Capture the cell that displays the provided text and extract its (X, Y) central coordinate. 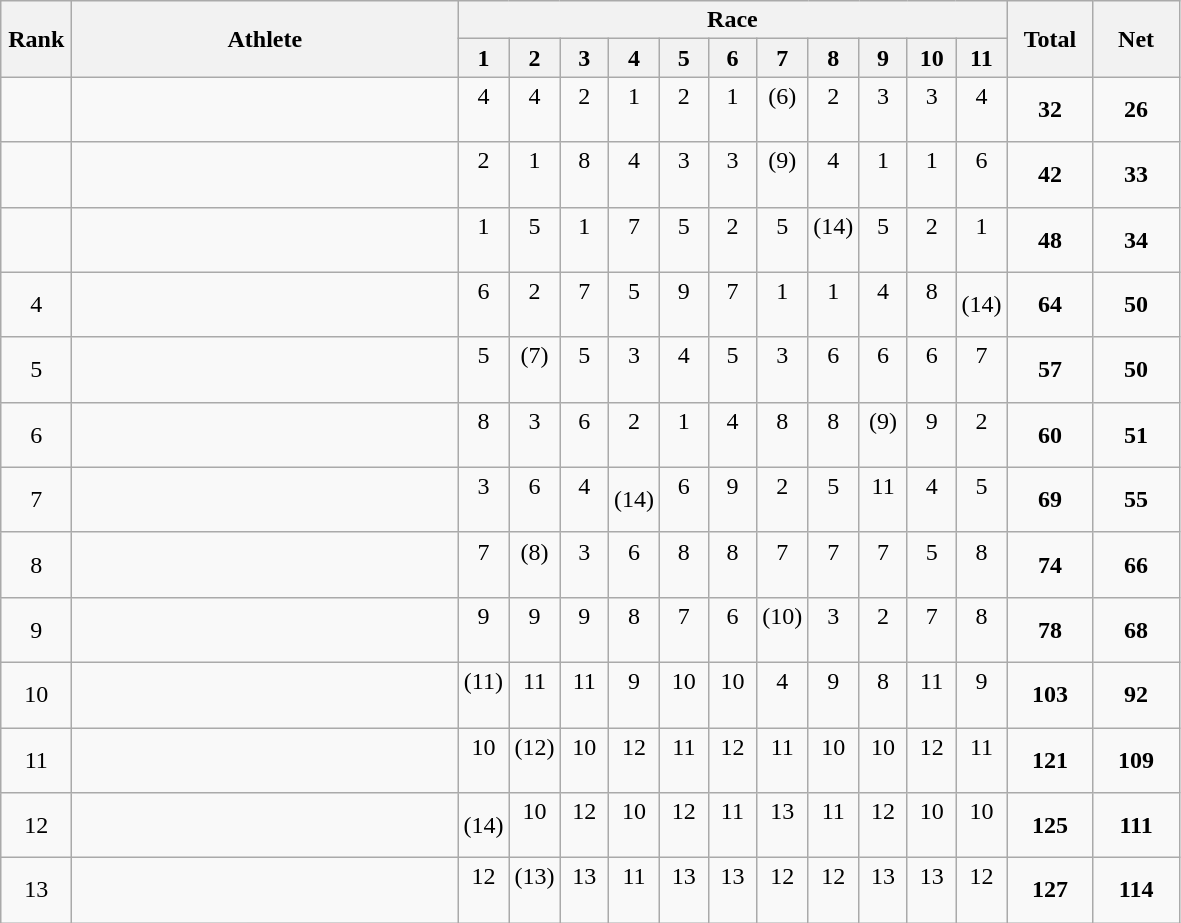
Rank (36, 39)
92 (1136, 694)
26 (1136, 110)
33 (1136, 174)
74 (1050, 564)
Race (732, 20)
48 (1050, 240)
(6) (782, 110)
78 (1050, 630)
(8) (534, 564)
111 (1136, 826)
69 (1050, 500)
127 (1050, 890)
60 (1050, 434)
42 (1050, 174)
68 (1136, 630)
(7) (534, 370)
(11) (484, 694)
55 (1136, 500)
(12) (534, 760)
66 (1136, 564)
32 (1050, 110)
114 (1136, 890)
(10) (782, 630)
57 (1050, 370)
Athlete (265, 39)
109 (1136, 760)
103 (1050, 694)
51 (1136, 434)
Net (1136, 39)
64 (1050, 304)
(13) (534, 890)
34 (1136, 240)
121 (1050, 760)
125 (1050, 826)
Total (1050, 39)
